Search for the cell housing the specified text and yield its (x, y) center coordinate. 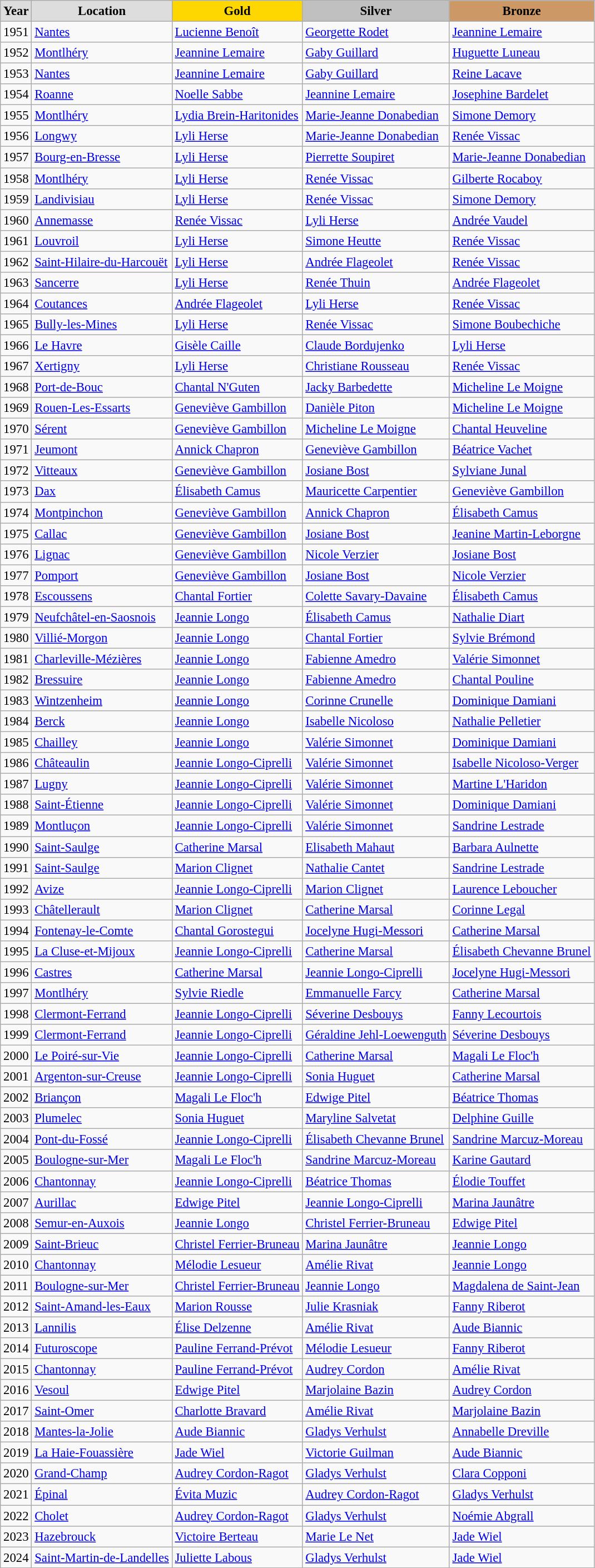
1995 (16, 952)
Sancerre (102, 283)
Lignac (102, 554)
Fontenay-le-Comte (102, 930)
Simone Heutte (376, 241)
1980 (16, 638)
Christiane Rousseau (376, 366)
1977 (16, 575)
Rouen-Les-Essarts (102, 408)
Escoussens (102, 596)
1981 (16, 659)
Épinal (102, 1495)
1989 (16, 826)
1991 (16, 868)
Victorie Guilman (376, 1453)
Dax (102, 492)
1979 (16, 617)
Marie Le Net (376, 1536)
Claude Bordujenko (376, 345)
Josephine Bardelet (522, 94)
Georgette Rodet (376, 32)
Avize (102, 889)
Charlotte Bravard (237, 1411)
Annemasse (102, 220)
2020 (16, 1474)
Port-de-Bouc (102, 387)
Sylvie Riedle (237, 993)
Karine Gautard (522, 1161)
Xertigny (102, 366)
Fanny Lecourtois (522, 1014)
1992 (16, 889)
1984 (16, 721)
Isabelle Nicoloso (376, 721)
Nathalie Pelletier (522, 721)
2008 (16, 1223)
Sérent (102, 429)
1998 (16, 1014)
Bully-les-Mines (102, 325)
Vitteaux (102, 471)
2012 (16, 1307)
Chantal Heuveline (522, 429)
1957 (16, 157)
1987 (16, 784)
Semur-en-Auxois (102, 1223)
1970 (16, 429)
2023 (16, 1536)
1961 (16, 241)
1959 (16, 199)
Coutances (102, 303)
Clara Copponi (522, 1474)
2015 (16, 1370)
Pont-du-Fossé (102, 1139)
La Haie-Fouassière (102, 1453)
2017 (16, 1411)
Châteaulin (102, 763)
2002 (16, 1098)
2014 (16, 1348)
Vesoul (102, 1390)
Silver (376, 11)
1997 (16, 993)
Saint-Amand-les-Eaux (102, 1307)
1954 (16, 94)
Annabelle Dreville (522, 1432)
1999 (16, 1035)
1965 (16, 325)
2021 (16, 1495)
Jeanine Martin-Leborgne (522, 534)
Andrée Vaudel (522, 220)
2006 (16, 1181)
1973 (16, 492)
1967 (16, 366)
Marion Rousse (237, 1307)
Laurence Leboucher (522, 889)
2009 (16, 1244)
Pierrette Soupiret (376, 157)
1976 (16, 554)
1985 (16, 743)
Sylvie Brémond (522, 638)
Wintzenheim (102, 701)
Nathalie Cantet (376, 868)
Delphine Guille (522, 1118)
Saint-Étienne (102, 805)
Bressuire (102, 680)
2007 (16, 1202)
1960 (16, 220)
Le Poiré-sur-Vie (102, 1056)
1983 (16, 701)
2000 (16, 1056)
1956 (16, 136)
Mantes-la-Jolie (102, 1432)
1986 (16, 763)
1953 (16, 74)
Chantal N'Guten (237, 387)
Châtellerault (102, 909)
Jacky Barbedette (376, 387)
2003 (16, 1118)
1993 (16, 909)
Maryline Salvetat (376, 1118)
Castres (102, 972)
1952 (16, 53)
Plumelec (102, 1118)
Mauricette Carpentier (376, 492)
Élodie Touffet (522, 1181)
Béatrice Vachet (522, 450)
Neufchâtel-en-Saosnois (102, 617)
2019 (16, 1453)
2024 (16, 1557)
Saint-Brieuc (102, 1244)
2018 (16, 1432)
Huguette Luneau (522, 53)
Berck (102, 721)
Gilberte Rocaboy (522, 178)
Longwy (102, 136)
Montpinchon (102, 512)
Chailley (102, 743)
Argenton-sur-Creuse (102, 1077)
Sylviane Junal (522, 471)
Danièle Piton (376, 408)
1962 (16, 262)
1968 (16, 387)
1966 (16, 345)
Elisabeth Mahaut (376, 847)
Reine Lacave (522, 74)
Noémie Abgrall (522, 1516)
1951 (16, 32)
Jeumont (102, 450)
Bronze (522, 11)
1996 (16, 972)
Pomport (102, 575)
2004 (16, 1139)
1963 (16, 283)
Cholet (102, 1516)
Emmanuelle Farcy (376, 993)
1975 (16, 534)
2016 (16, 1390)
Grand-Champ (102, 1474)
Hazebrouck (102, 1536)
Magdalena de Saint-Jean (522, 1286)
2010 (16, 1265)
Élise Delzenne (237, 1327)
Lugny (102, 784)
Lucienne Benoît (237, 32)
Géraldine Jehl-Loewenguth (376, 1035)
Juliette Labous (237, 1557)
Callac (102, 534)
2013 (16, 1327)
1994 (16, 930)
2011 (16, 1286)
Chantal Pouline (522, 680)
1971 (16, 450)
Lannilis (102, 1327)
Gisèle Caille (237, 345)
Gold (237, 11)
Year (16, 11)
1955 (16, 116)
1972 (16, 471)
Chantal Gorostegui (237, 930)
Villié-Morgon (102, 638)
Colette Savary-Davaine (376, 596)
1982 (16, 680)
Louvroil (102, 241)
Évita Muzic (237, 1495)
Lydia Brein-Haritonides (237, 116)
Bourg-en-Bresse (102, 157)
Victoire Berteau (237, 1536)
Noelle Sabbe (237, 94)
Briançon (102, 1098)
Location (102, 11)
Saint-Martin-de-Landelles (102, 1557)
Simone Boubechiche (522, 325)
2001 (16, 1077)
1969 (16, 408)
Montluçon (102, 826)
Saint-Hilaire-du-Harcouët (102, 262)
Futuroscope (102, 1348)
Barbara Aulnette (522, 847)
Julie Krasniak (376, 1307)
Nathalie Diart (522, 617)
1964 (16, 303)
2005 (16, 1161)
Corinne Crunelle (376, 701)
Saint-Omer (102, 1411)
La Cluse-et-Mijoux (102, 952)
Le Havre (102, 345)
1974 (16, 512)
Martine L'Haridon (522, 784)
Isabelle Nicoloso-Verger (522, 763)
Charleville-Mézières (102, 659)
1990 (16, 847)
1988 (16, 805)
Roanne (102, 94)
Renée Thuin (376, 283)
Landivisiau (102, 199)
Aurillac (102, 1202)
Corinne Legal (522, 909)
1958 (16, 178)
1978 (16, 596)
2022 (16, 1516)
